Detect which cell encompasses the target text, then output its [x, y] center coordinate. 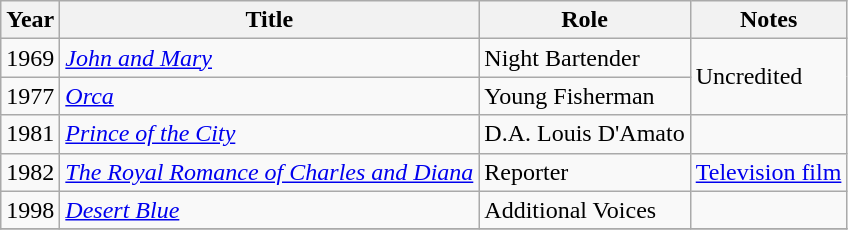
1969 [30, 58]
1981 [30, 134]
D.A. Louis D'Amato [584, 134]
1977 [30, 96]
The Royal Romance of Charles and Diana [270, 172]
1998 [30, 210]
Night Bartender [584, 58]
Notes [768, 20]
Television film [768, 172]
Prince of the City [270, 134]
1982 [30, 172]
Uncredited [768, 77]
Desert Blue [270, 210]
Year [30, 20]
Role [584, 20]
Additional Voices [584, 210]
Young Fisherman [584, 96]
Title [270, 20]
John and Mary [270, 58]
Orca [270, 96]
Reporter [584, 172]
